Return the (X, Y) coordinate for the center point of the cell that contains the specified text.  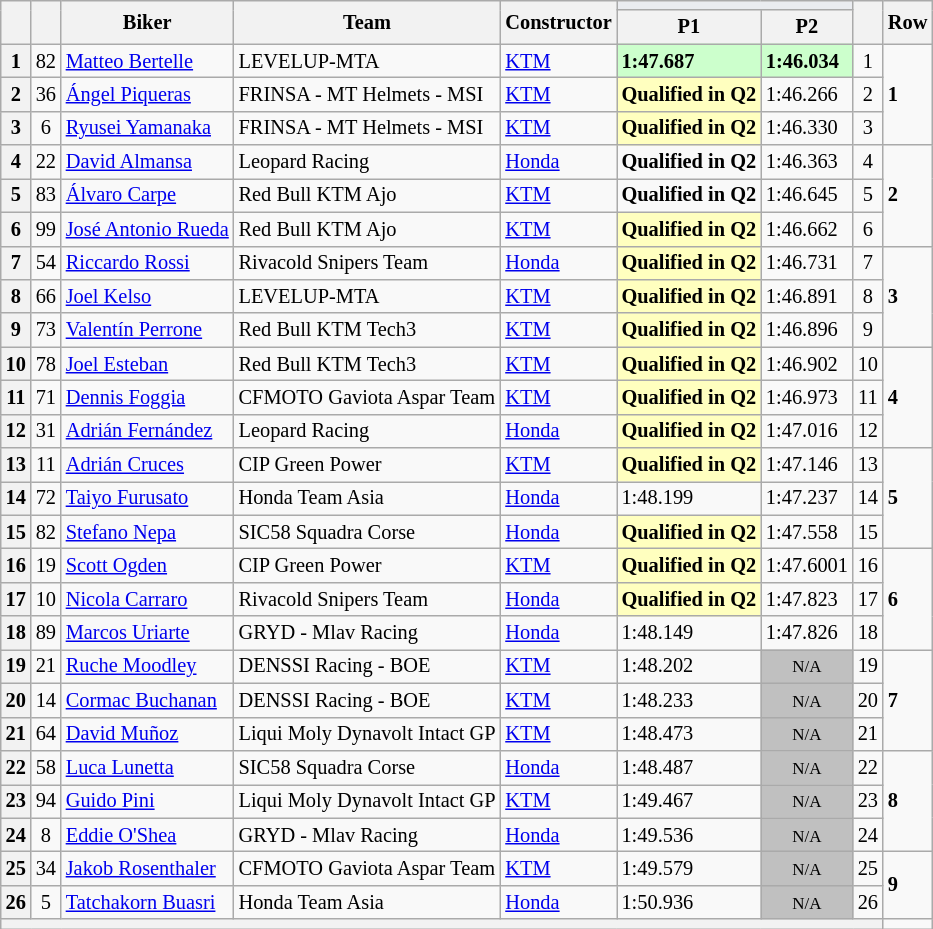
1:47.823 (807, 599)
1:47.826 (807, 633)
Eddie O'Shea (148, 835)
Tatchakorn Buasri (148, 902)
1:48.202 (689, 666)
31 (46, 431)
Álvaro Carpe (148, 195)
1:46.363 (807, 162)
Row (908, 22)
Ángel Piqueras (148, 94)
83 (46, 195)
Scott Ogden (148, 565)
1:47.016 (807, 431)
1:46.645 (807, 195)
Biker (148, 22)
1:48.149 (689, 633)
Matteo Bertelle (148, 61)
Cormac Buchanan (148, 700)
Ruche Moodley (148, 666)
Guido Pini (148, 801)
Joel Esteban (148, 364)
1:46.034 (807, 61)
José Antonio Rueda (148, 229)
94 (46, 801)
1:47.558 (807, 532)
54 (46, 263)
1:48.199 (689, 498)
1:49.467 (689, 801)
36 (46, 94)
64 (46, 734)
1:46.662 (807, 229)
P2 (807, 27)
Luca Lunetta (148, 767)
1:46.266 (807, 94)
1:46.731 (807, 263)
89 (46, 633)
1:46.902 (807, 364)
1:50.936 (689, 902)
1:46.330 (807, 128)
58 (46, 767)
72 (46, 498)
Nicola Carraro (148, 599)
1:48.473 (689, 734)
1:47.6001 (807, 565)
Valentín Perrone (148, 330)
1:46.891 (807, 296)
Joel Kelso (148, 296)
1:47.687 (689, 61)
Team (368, 22)
1:49.536 (689, 835)
Adrián Fernández (148, 431)
78 (46, 364)
P1 (689, 27)
34 (46, 868)
Ryusei Yamanaka (148, 128)
1:46.896 (807, 330)
1:48.487 (689, 767)
66 (46, 296)
71 (46, 397)
Riccardo Rossi (148, 263)
Taiyo Furusato (148, 498)
1:48.233 (689, 700)
1:47.237 (807, 498)
73 (46, 330)
Marcos Uriarte (148, 633)
David Almansa (148, 162)
99 (46, 229)
1:47.146 (807, 465)
1:46.973 (807, 397)
Dennis Foggia (148, 397)
Stefano Nepa (148, 532)
David Muñoz (148, 734)
Adrián Cruces (148, 465)
Jakob Rosenthaler (148, 868)
1:49.579 (689, 868)
Constructor (558, 22)
